Provide the (x, y) coordinate of the cell's center where the given text is located.  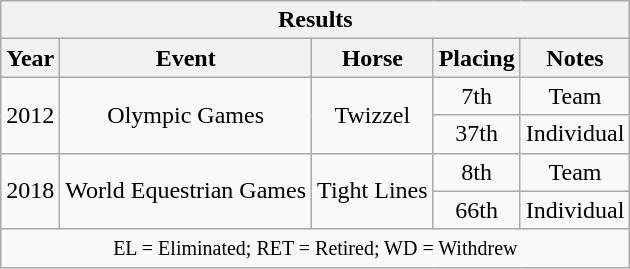
2012 (30, 115)
Placing (476, 58)
EL = Eliminated; RET = Retired; WD = Withdrew (316, 248)
37th (476, 134)
8th (476, 172)
Year (30, 58)
Event (186, 58)
Horse (373, 58)
7th (476, 96)
66th (476, 210)
Tight Lines (373, 191)
2018 (30, 191)
Notes (575, 58)
Olympic Games (186, 115)
World Equestrian Games (186, 191)
Results (316, 20)
Twizzel (373, 115)
